For the text-containing cell, return its midpoint in (x, y) coordinate format. 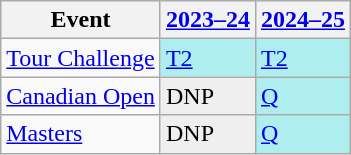
Tour Challenge (81, 58)
Event (81, 20)
2024–25 (302, 20)
Masters (81, 134)
2023–24 (208, 20)
Canadian Open (81, 96)
